Output the (x, y) coordinate of the center of the cell containing the given text.  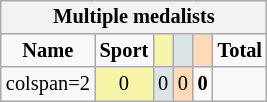
Name (48, 51)
Multiple medalists (134, 17)
Sport (124, 51)
colspan=2 (48, 84)
Total (240, 51)
